Identify which cell holds the provided text, then report its (X, Y) central coordinate. 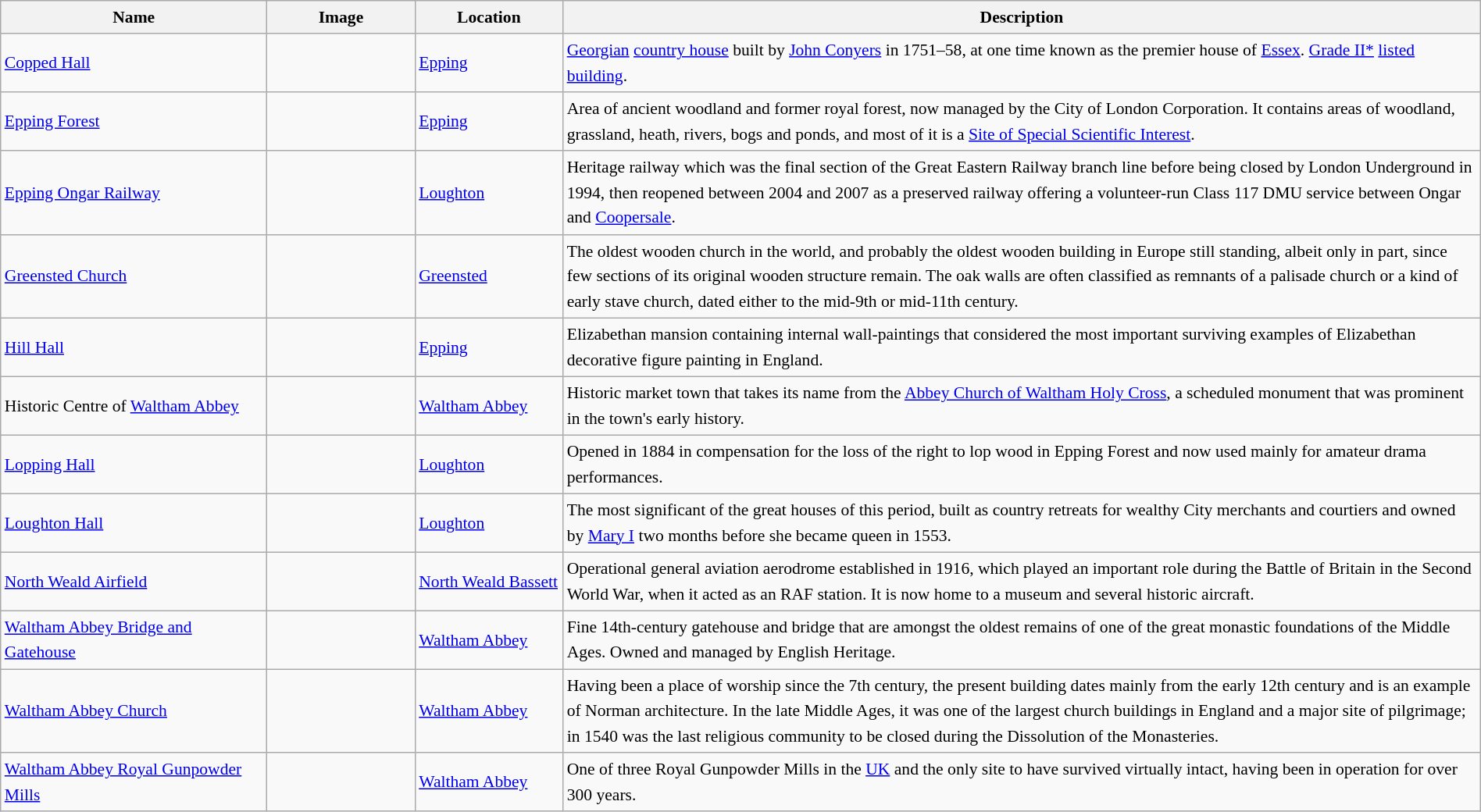
Lopping Hall (134, 465)
Historic Centre of Waltham Abbey (134, 406)
Hill Hall (134, 348)
Image (341, 17)
Epping Forest (134, 122)
North Weald Airfield (134, 582)
Loughton Hall (134, 523)
Waltham Abbey Church (134, 712)
Opened in 1884 in compensation for the loss of the right to lop wood in Epping Forest and now used mainly for amateur drama performances. (1022, 465)
Copped Hall (134, 64)
Name (134, 17)
Epping Ongar Railway (134, 192)
Georgian country house built by John Conyers in 1751–58, at one time known as the premier house of Essex. Grade II* listed building. (1022, 64)
North Weald Bassett (489, 582)
Description (1022, 17)
Waltham Abbey Bridge and Gatehouse (134, 640)
Location (489, 17)
One of three Royal Gunpowder Mills in the UK and the only site to have survived virtually intact, having been in operation for over 300 years. (1022, 782)
Greensted (489, 276)
Greensted Church (134, 276)
Waltham Abbey Royal Gunpowder Mills (134, 782)
